Detect which cell encompasses the target text, then output its (X, Y) center coordinate. 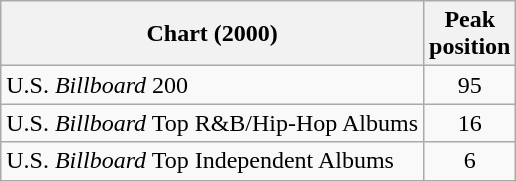
Chart (2000) (212, 34)
U.S. Billboard 200 (212, 85)
95 (470, 85)
Peakposition (470, 34)
6 (470, 161)
16 (470, 123)
U.S. Billboard Top Independent Albums (212, 161)
U.S. Billboard Top R&B/Hip-Hop Albums (212, 123)
